Scan for the cell matching the given text and deliver its (x, y) coordinate at center. 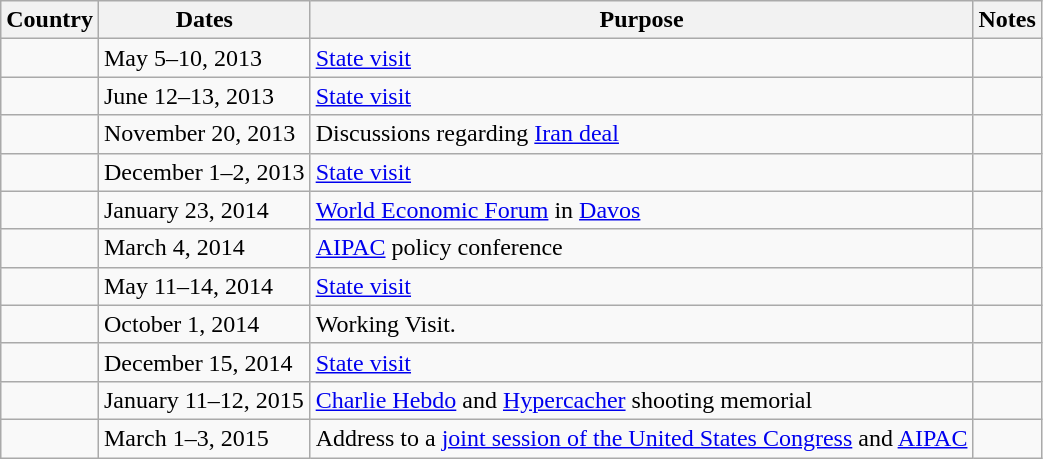
Purpose (642, 20)
Discussions regarding Iran deal (642, 134)
Country (50, 20)
Address to a joint session of the United States Congress and AIPAC (642, 438)
January 23, 2014 (204, 210)
Working Visit. (642, 324)
January 11–12, 2015 (204, 400)
March 1–3, 2015 (204, 438)
May 11–14, 2014 (204, 286)
May 5–10, 2013 (204, 58)
June 12–13, 2013 (204, 96)
November 20, 2013 (204, 134)
World Economic Forum in Davos (642, 210)
December 15, 2014 (204, 362)
Charlie Hebdo and Hypercacher shooting memorial (642, 400)
March 4, 2014 (204, 248)
AIPAC policy conference (642, 248)
October 1, 2014 (204, 324)
December 1–2, 2013 (204, 172)
Dates (204, 20)
Notes (1007, 20)
